Pinpoint the cell where the given text exists, returning its (X, Y) midpoint coordinate. 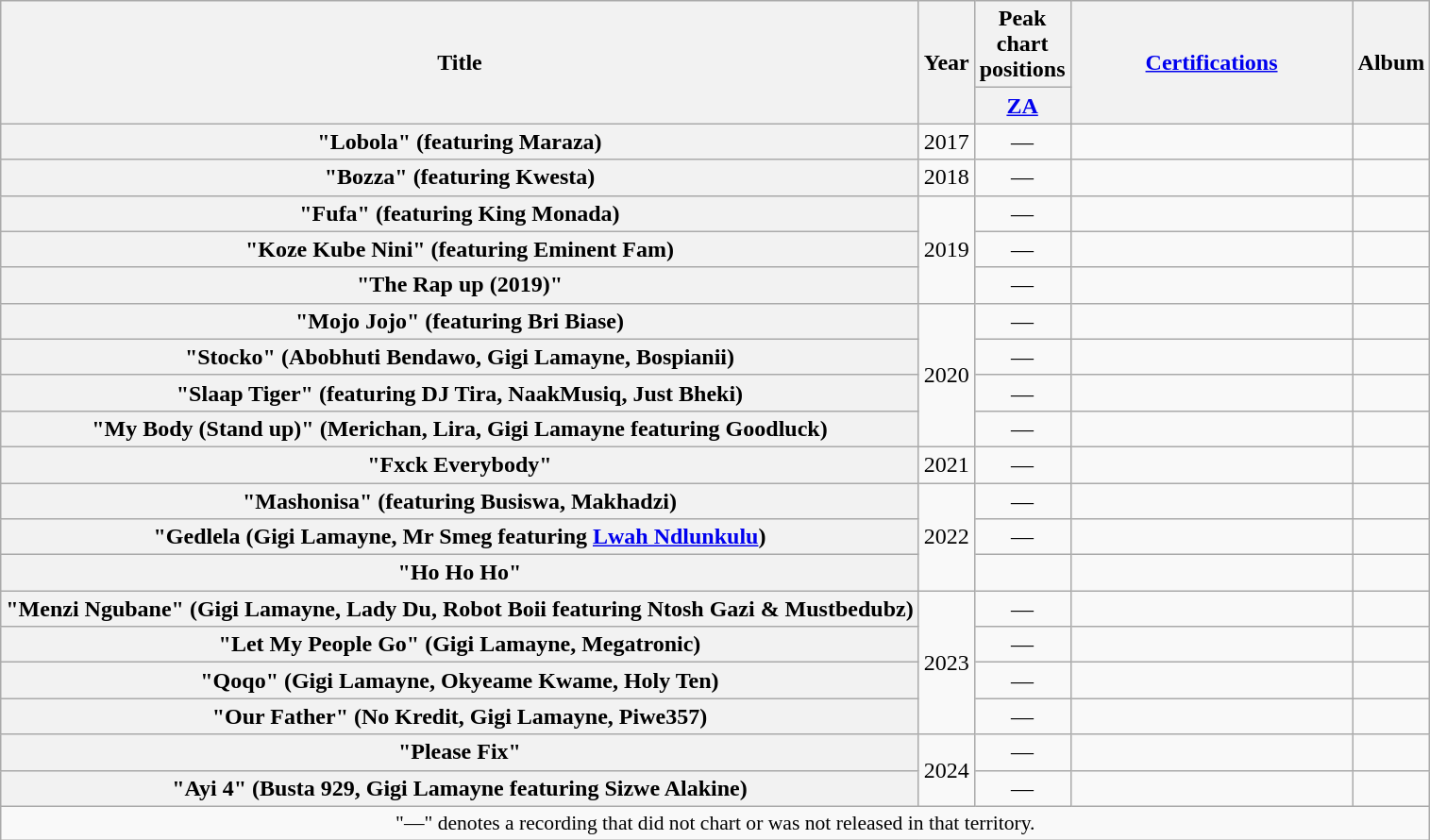
"Mojo Jojo" (featuring Bri Biase) (460, 321)
"Stocko" (Abobhuti Bendawo, Gigi Lamayne, Bospianii) (460, 357)
2022 (946, 537)
"Ho Ho Ho" (460, 573)
2017 (946, 142)
"Mashonisa" (featuring Busiswa, Makhadzi) (460, 501)
"The Rap up (2019)" (460, 285)
"My Body (Stand up)" (Merichan, Lira, Gigi Lamayne featuring Goodluck) (460, 428)
"Please Fix" (460, 752)
"Menzi Ngubane" (Gigi Lamayne, Lady Du, Robot Boii featuring Ntosh Gazi & Mustbedubz) (460, 609)
"Let My People Go" (Gigi Lamayne, Megatronic) (460, 645)
Album (1391, 62)
ZA (1022, 106)
"Lobola" (featuring Maraza) (460, 142)
"Koze Kube Nini" (featuring Eminent Fam) (460, 249)
2024 (946, 770)
Peak chart positions (1022, 44)
"Slaap Tiger" (featuring DJ Tira, NaakMusiq, Just Bheki) (460, 393)
2020 (946, 375)
Certifications (1212, 62)
2018 (946, 177)
Title (460, 62)
"Bozza" (featuring Kwesta) (460, 177)
"Our Father" (No Kredit, Gigi Lamayne, Piwe357) (460, 716)
2019 (946, 249)
"Fufa" (featuring King Monada) (460, 213)
"Fxck Everybody" (460, 464)
"Ayi 4" (Busta 929, Gigi Lamayne featuring Sizwe Alakine) (460, 788)
2023 (946, 663)
2021 (946, 464)
"Gedlela (Gigi Lamayne, Mr Smeg featuring Lwah Ndlunkulu) (460, 537)
"Qoqo" (Gigi Lamayne, Okyeame Kwame, Holy Ten) (460, 680)
"—" denotes a recording that did not chart or was not released in that territory. (715, 823)
Year (946, 62)
